Locate the cell with the specified text and output its [x, y] center coordinate. 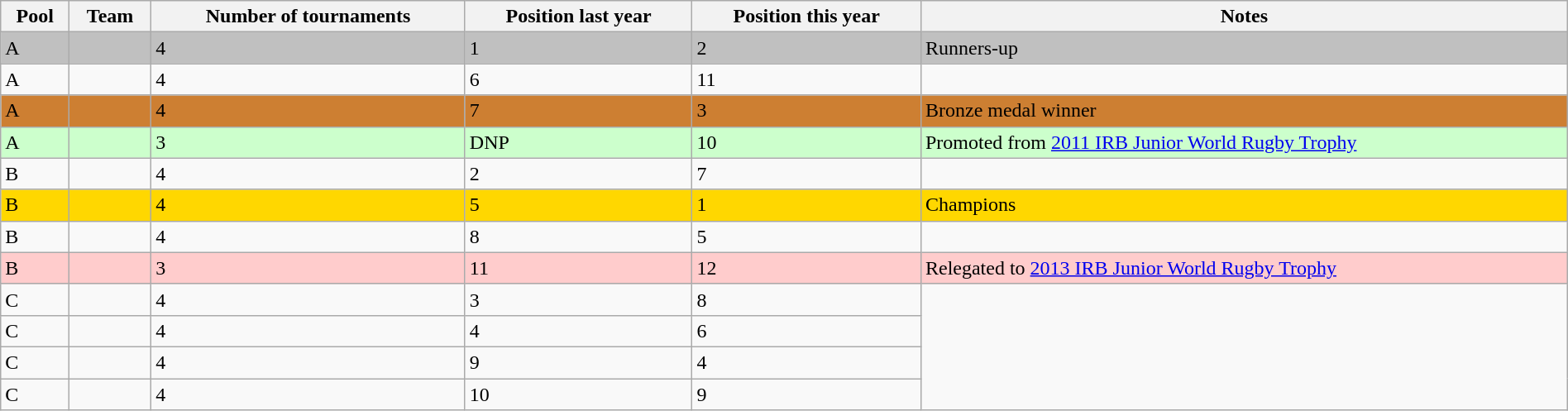
Runners-up [1244, 48]
12 [807, 268]
Pool [35, 17]
DNP [579, 142]
Number of tournaments [308, 17]
Position this year [807, 17]
Bronze medal winner [1244, 111]
Team [111, 17]
Champions [1244, 205]
Notes [1244, 17]
Promoted from 2011 IRB Junior World Rugby Trophy [1244, 142]
Relegated to 2013 IRB Junior World Rugby Trophy [1244, 268]
Position last year [579, 17]
